Capture the cell that displays the provided text and extract its (x, y) central coordinate. 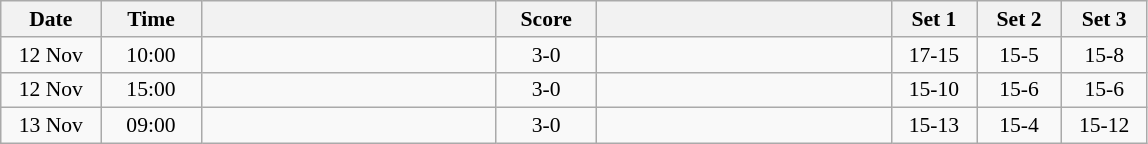
09:00 (151, 126)
15-12 (1104, 126)
Set 3 (1104, 19)
17-15 (934, 55)
15-10 (934, 90)
15-13 (934, 126)
Score (546, 19)
Date (51, 19)
Time (151, 19)
15-5 (1018, 55)
13 Nov (51, 126)
15-4 (1018, 126)
10:00 (151, 55)
15:00 (151, 90)
Set 2 (1018, 19)
15-8 (1104, 55)
Set 1 (934, 19)
